Extract the [x, y] coordinate from the center of the cell holding the provided text.  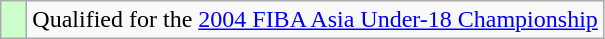
Qualified for the 2004 FIBA Asia Under-18 Championship [316, 20]
